Detect which cell encompasses the target text, then output its (x, y) center coordinate. 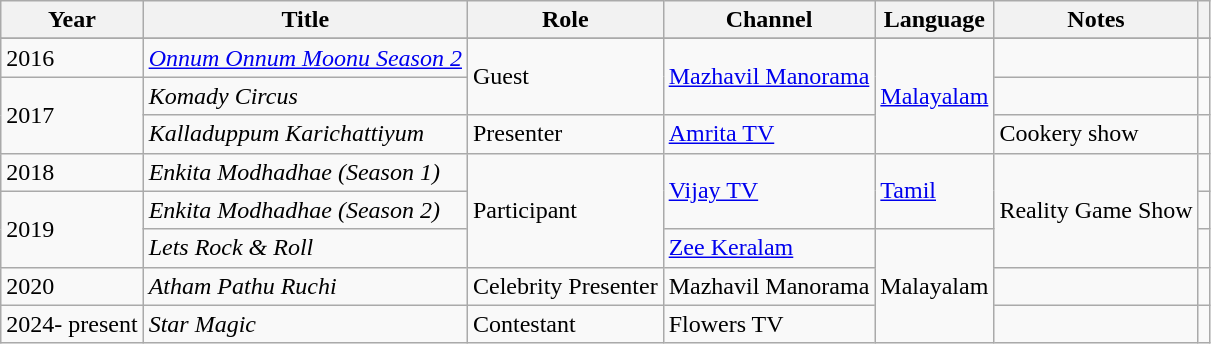
Vijay TV (769, 191)
Komady Circus (305, 96)
Language (934, 20)
Title (305, 20)
Enkita Modhadhae (Season 1) (305, 172)
Tamil (934, 191)
Participant (565, 210)
Celebrity Presenter (565, 286)
Presenter (565, 134)
2018 (72, 172)
Role (565, 20)
Year (72, 20)
Kalladuppum Karichattiyum (305, 134)
Zee Keralam (769, 248)
Flowers TV (769, 324)
2024- present (72, 324)
Amrita TV (769, 134)
2019 (72, 229)
Enkita Modhadhae (Season 2) (305, 210)
2020 (72, 286)
Reality Game Show (1096, 210)
Star Magic (305, 324)
2017 (72, 115)
Contestant (565, 324)
Guest (565, 77)
Channel (769, 20)
2016 (72, 58)
Cookery show (1096, 134)
Notes (1096, 20)
Lets Rock & Roll (305, 248)
Onnum Onnum Moonu Season 2 (305, 58)
Atham Pathu Ruchi (305, 286)
